Identify which cell holds the provided text, then report its [X, Y] central coordinate. 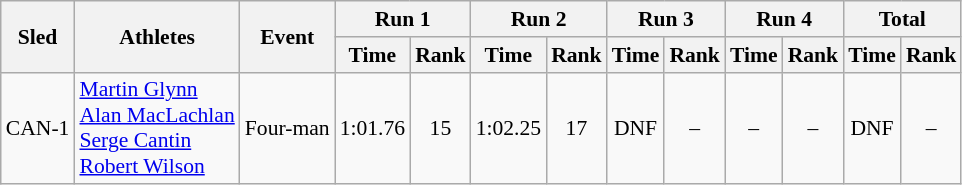
15 [440, 128]
Run 1 [403, 19]
1:02.25 [508, 128]
CAN-1 [38, 128]
Run 2 [539, 19]
Run 4 [784, 19]
Total [902, 19]
Athletes [156, 36]
Sled [38, 36]
Run 3 [666, 19]
17 [576, 128]
Four-man [288, 128]
Martin GlynnAlan MacLachlanSerge CantinRobert Wilson [156, 128]
Event [288, 36]
1:01.76 [372, 128]
